Identify which cell holds the provided text, then report its (X, Y) central coordinate. 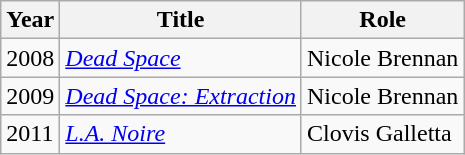
Year (30, 20)
Clovis Galletta (382, 134)
Title (181, 20)
2011 (30, 134)
L.A. Noire (181, 134)
Dead Space: Extraction (181, 96)
2008 (30, 58)
Dead Space (181, 58)
Role (382, 20)
2009 (30, 96)
